Identify which cell holds the provided text, then report its (X, Y) central coordinate. 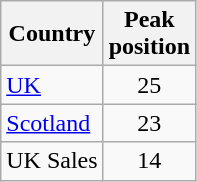
Peakposition (149, 34)
Scotland (52, 123)
Country (52, 34)
23 (149, 123)
UK (52, 85)
UK Sales (52, 161)
25 (149, 85)
14 (149, 161)
